For the text-containing cell, return its midpoint in (X, Y) coordinate format. 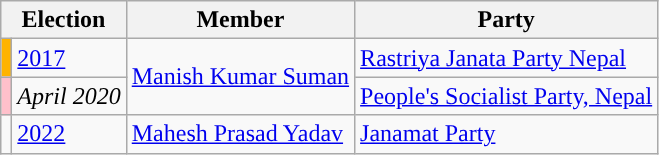
2022 (69, 134)
Manish Kumar Suman (240, 77)
Party (506, 20)
April 2020 (69, 96)
Mahesh Prasad Yadav (240, 134)
Janamat Party (506, 134)
Rastriya Janata Party Nepal (506, 58)
2017 (69, 58)
Member (240, 20)
People's Socialist Party, Nepal (506, 96)
Election (64, 20)
